Return [X, Y] of the center of cell containing provided text 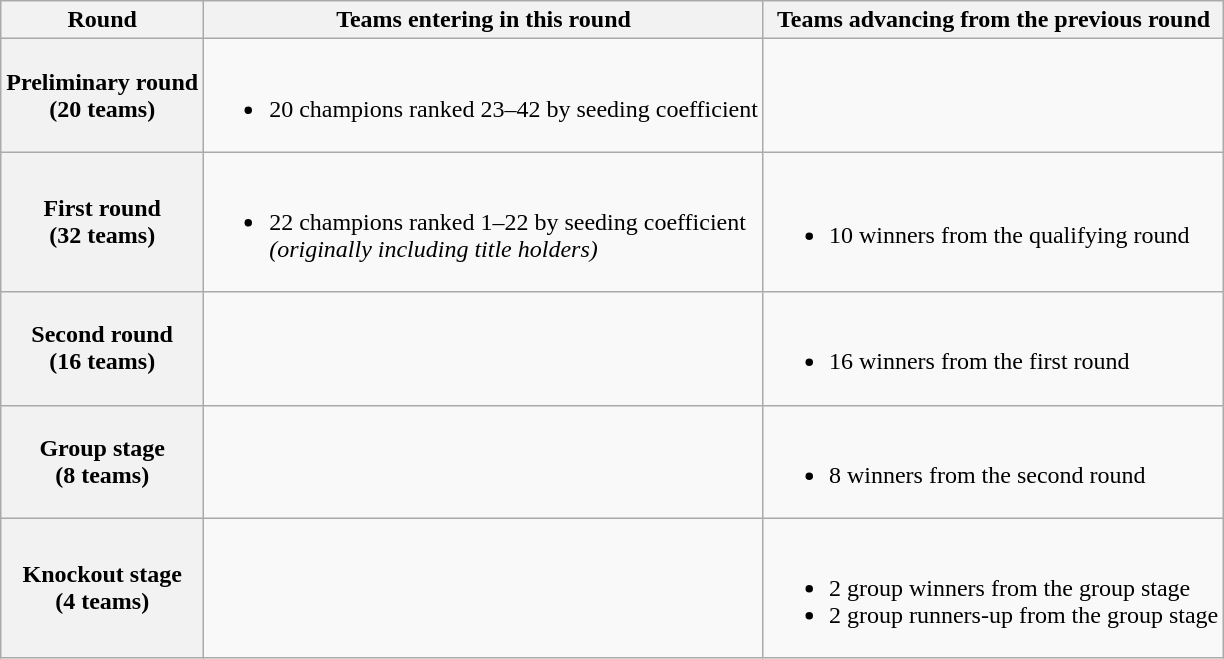
16 winners from the first round [993, 348]
Knockout stage(4 teams) [102, 588]
Preliminary round(20 teams) [102, 96]
First round(32 teams) [102, 222]
Group stage(8 teams) [102, 462]
22 champions ranked 1–22 by seeding coefficient(originally including title holders) [484, 222]
10 winners from the qualifying round [993, 222]
8 winners from the second round [993, 462]
20 champions ranked 23–42 by seeding coefficient [484, 96]
Teams advancing from the previous round [993, 20]
Second round(16 teams) [102, 348]
2 group winners from the group stage2 group runners-up from the group stage [993, 588]
Teams entering in this round [484, 20]
Round [102, 20]
